Determine the [X, Y] coordinate at the center of the cell enclosing the given text.  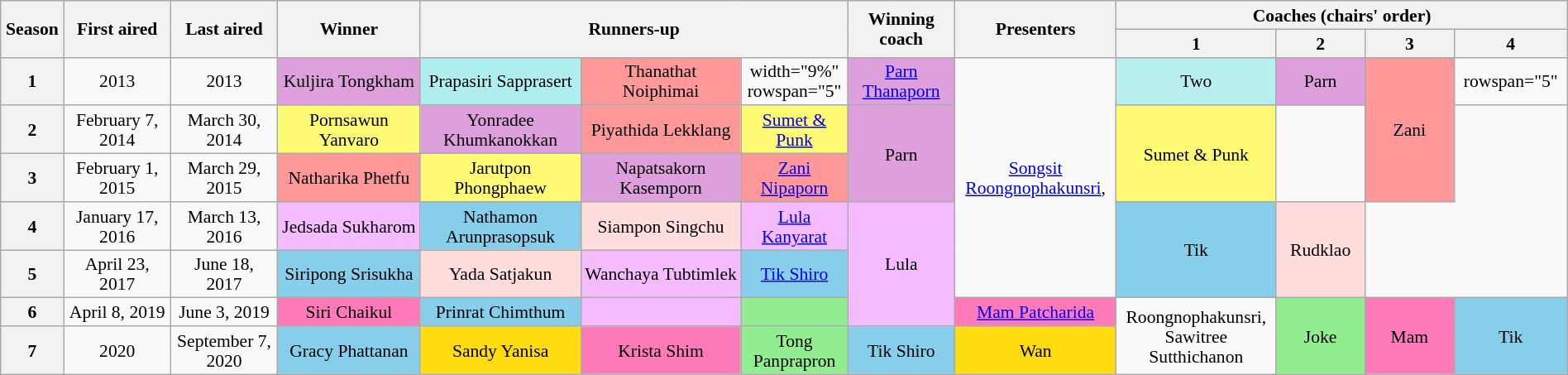
Mam Patcharida [1035, 312]
Piyathida Lekklang [661, 130]
6 [32, 312]
Siripong Srisukha [349, 274]
Prapasiri Sapprasert [500, 81]
Roongnophakunsri,Sawitree Sutthichanon [1196, 336]
Jedsada Sukharom [349, 226]
Runners-up [633, 29]
March 29, 2015 [223, 178]
Kuljira Tongkham [349, 81]
Coaches (chairs' order) [1341, 15]
Rudklao [1321, 250]
Tong Panprapron [794, 350]
Jarutpon Phongphaew [500, 178]
Prinrat Chimthum [500, 312]
March 13, 2016 [223, 226]
Zani Nipaporn [794, 178]
Season [32, 29]
Krista Shim [661, 350]
Natharika Phetfu [349, 178]
Joke [1321, 336]
April 23, 2017 [117, 274]
Winning coach [901, 29]
First aired [117, 29]
February 1, 2015 [117, 178]
Wan [1035, 350]
Wanchaya Tubtimlek [661, 274]
February 7, 2014 [117, 130]
Yonradee Khumkanokkan [500, 130]
Songsit Roongnophakunsri, [1035, 177]
Sandy Yanisa [500, 350]
Nathamon Arunprasopsuk [500, 226]
Presenters [1035, 29]
Last aired [223, 29]
March 30, 2014 [223, 130]
Napatsakorn Kasemporn [661, 178]
Siampon Singchu [661, 226]
January 17, 2016 [117, 226]
Two [1196, 81]
Lula Kanyarat [794, 226]
2020 [117, 350]
September 7, 2020 [223, 350]
Lula [901, 264]
Thanathat Noiphimai [661, 81]
7 [32, 350]
Zani [1409, 129]
Mam [1409, 336]
April 8, 2019 [117, 312]
Yada Satjakun [500, 274]
June 3, 2019 [223, 312]
Gracy Phattanan [349, 350]
Winner [349, 29]
width="9%" rowspan="5" [794, 81]
June 18, 2017 [223, 274]
5 [32, 274]
Parn Thanaporn [901, 81]
Siri Chaikul [349, 312]
Pornsawun Yanvaro [349, 130]
rowspan="5" [1510, 81]
